Return the (X, Y) coordinate for the center point of the cell that contains the specified text.  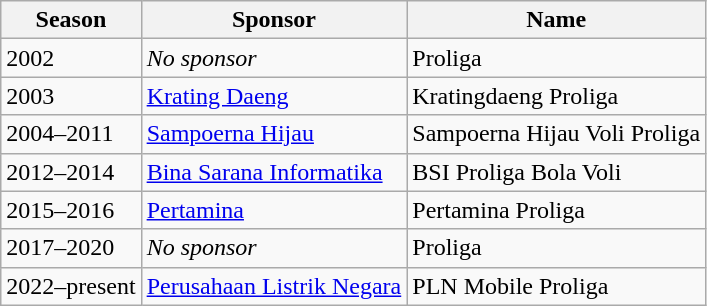
Sponsor (274, 20)
PLN Mobile Proliga (556, 286)
Sampoerna Hijau (274, 134)
2017–2020 (71, 248)
2003 (71, 96)
Bina Sarana Informatika (274, 172)
Name (556, 20)
Kratingdaeng Proliga (556, 96)
Pertamina (274, 210)
Perusahaan Listrik Negara (274, 286)
2004–2011 (71, 134)
BSI Proliga Bola Voli (556, 172)
2012–2014 (71, 172)
2002 (71, 58)
2015–2016 (71, 210)
Season (71, 20)
Sampoerna Hijau Voli Proliga (556, 134)
2022–present (71, 286)
Pertamina Proliga (556, 210)
Krating Daeng (274, 96)
